Output the (X, Y) coordinate of the center of the cell containing the given text.  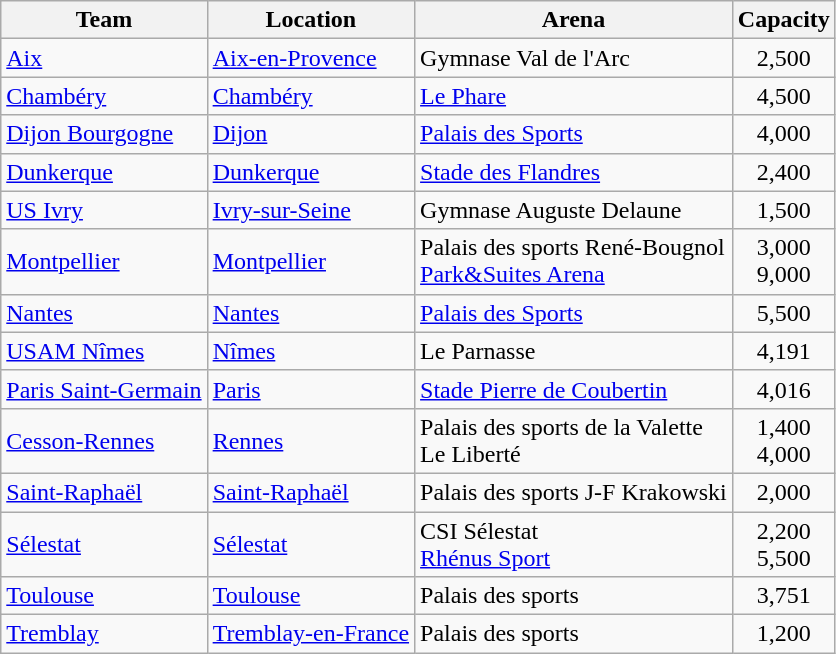
4,500 (784, 96)
1,500 (784, 210)
Gymnase Val de l'Arc (574, 58)
4,191 (784, 351)
Capacity (784, 20)
Palais des sports René-BougnolPark&Suites Arena (574, 262)
1,200 (784, 634)
Ivry-sur-Seine (310, 210)
Team (104, 20)
Stade des Flandres (574, 172)
US Ivry (104, 210)
Arena (574, 20)
1,400 4,000 (784, 440)
Paris Saint-Germain (104, 389)
Nîmes (310, 351)
Cesson-Rennes (104, 440)
Aix (104, 58)
Le Phare (574, 96)
Tremblay-en-France (310, 634)
2,000 (784, 492)
CSI SélestatRhénus Sport (574, 544)
Dijon Bourgogne (104, 134)
5,500 (784, 313)
USAM Nîmes (104, 351)
Palais des sports J-F Krakowski (574, 492)
Palais des sports de la ValetteLe Liberté (574, 440)
2,500 (784, 58)
Rennes (310, 440)
Gymnase Auguste Delaune (574, 210)
Le Parnasse (574, 351)
4,016 (784, 389)
2,200 5,500 (784, 544)
Location (310, 20)
3,751 (784, 596)
3,000 9,000 (784, 262)
Aix-en-Provence (310, 58)
Dijon (310, 134)
Tremblay (104, 634)
Paris (310, 389)
2,400 (784, 172)
4,000 (784, 134)
Stade Pierre de Coubertin (574, 389)
